For the text-containing cell, return its midpoint in [X, Y] coordinate format. 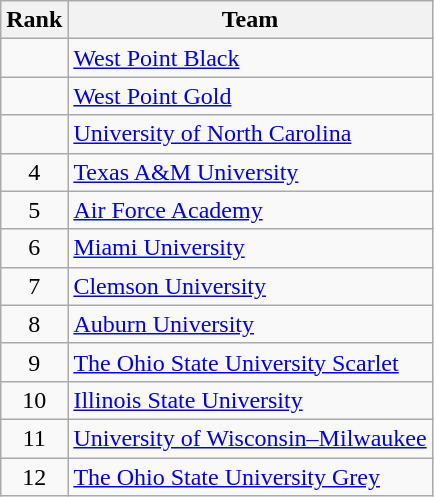
Air Force Academy [250, 210]
9 [34, 362]
Clemson University [250, 286]
Auburn University [250, 324]
Miami University [250, 248]
11 [34, 438]
10 [34, 400]
Team [250, 20]
Texas A&M University [250, 172]
7 [34, 286]
University of Wisconsin–Milwaukee [250, 438]
4 [34, 172]
The Ohio State University Grey [250, 477]
12 [34, 477]
The Ohio State University Scarlet [250, 362]
6 [34, 248]
8 [34, 324]
Rank [34, 20]
West Point Gold [250, 96]
Illinois State University [250, 400]
5 [34, 210]
University of North Carolina [250, 134]
West Point Black [250, 58]
